Detect which cell encompasses the target text, then output its (x, y) center coordinate. 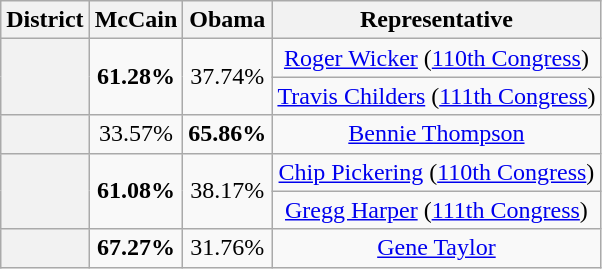
Chip Pickering (110th Congress) (436, 172)
Gregg Harper (111th Congress) (436, 210)
Representative (436, 20)
65.86% (228, 134)
Gene Taylor (436, 248)
Travis Childers (111th Congress) (436, 96)
33.57% (136, 134)
38.17% (228, 191)
61.28% (136, 77)
Roger Wicker (110th Congress) (436, 58)
Bennie Thompson (436, 134)
61.08% (136, 191)
67.27% (136, 248)
31.76% (228, 248)
McCain (136, 20)
37.74% (228, 77)
Obama (228, 20)
District (45, 20)
